Identify which cell holds the provided text, then report its [X, Y] central coordinate. 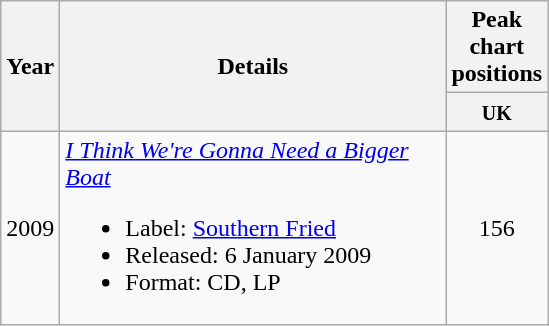
2009 [30, 228]
Details [253, 66]
Year [30, 66]
UK [497, 112]
156 [497, 228]
Peak chart positions [497, 47]
I Think We're Gonna Need a Bigger BoatLabel: Southern FriedReleased: 6 January 2009Format: CD, LP [253, 228]
